Provide the [X, Y] coordinate of the cell's center where the given text is located.  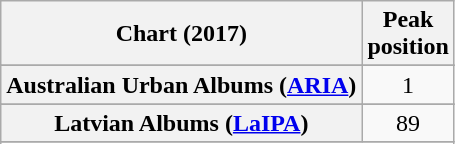
Chart (2017) [182, 34]
1 [408, 85]
89 [408, 123]
Peak position [408, 34]
Latvian Albums (LaIPA) [182, 123]
Australian Urban Albums (ARIA) [182, 85]
